Capture the cell that displays the provided text and extract its [x, y] central coordinate. 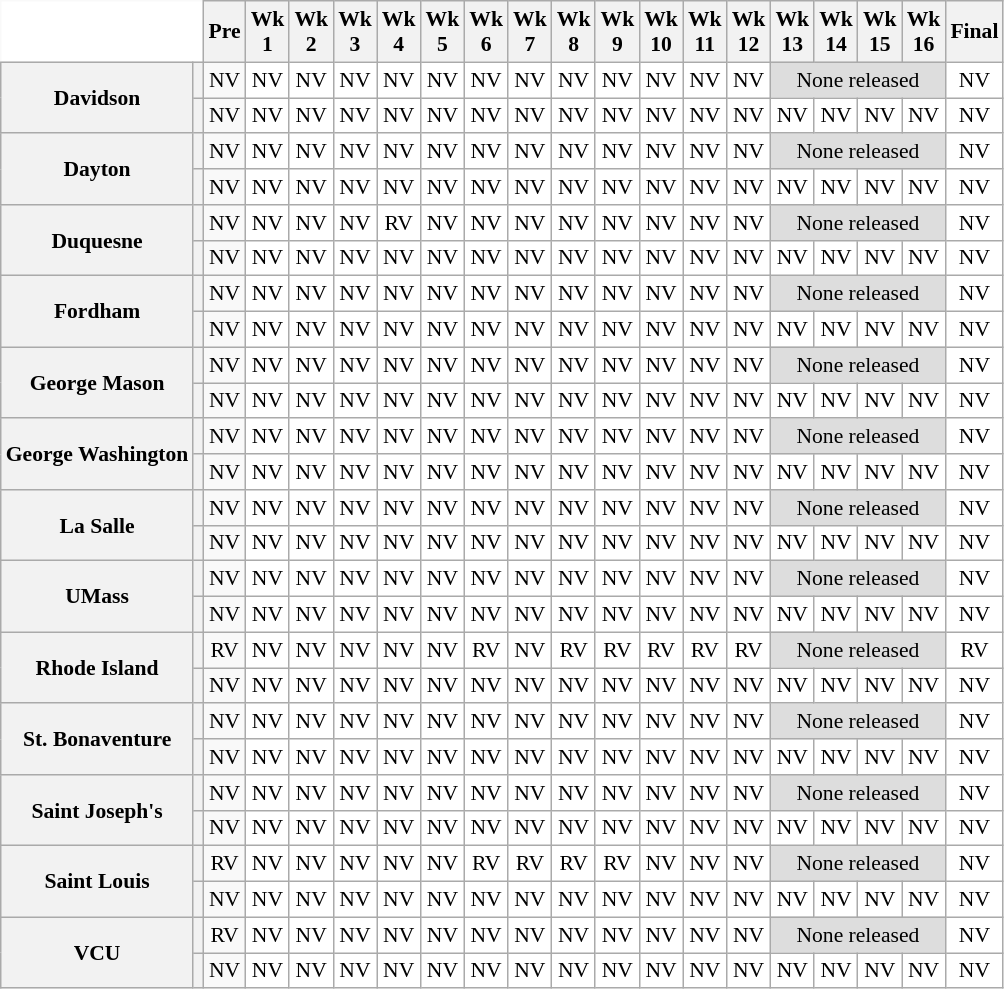
VCU [98, 952]
Fordham [98, 312]
Dayton [98, 170]
St. Bonaventure [98, 740]
Wk7 [530, 32]
Saint Joseph's [98, 810]
Wk14 [836, 32]
Wk2 [311, 32]
Wk8 [574, 32]
Rhode Island [98, 668]
Wk 1 [268, 32]
Wk10 [661, 32]
Saint Louis [98, 882]
Wk5 [443, 32]
Davidson [98, 98]
Wk15 [880, 32]
Wk3 [355, 32]
Final [974, 32]
Duquesne [98, 240]
Wk13 [792, 32]
Pre [225, 32]
Wk12 [749, 32]
Wk16 [924, 32]
La Salle [98, 526]
Wk4 [399, 32]
George Mason [98, 382]
Wk6 [486, 32]
UMass [98, 596]
George Washington [98, 454]
Wk11 [705, 32]
Wk9 [617, 32]
